Capture the cell that displays the provided text and extract its (X, Y) central coordinate. 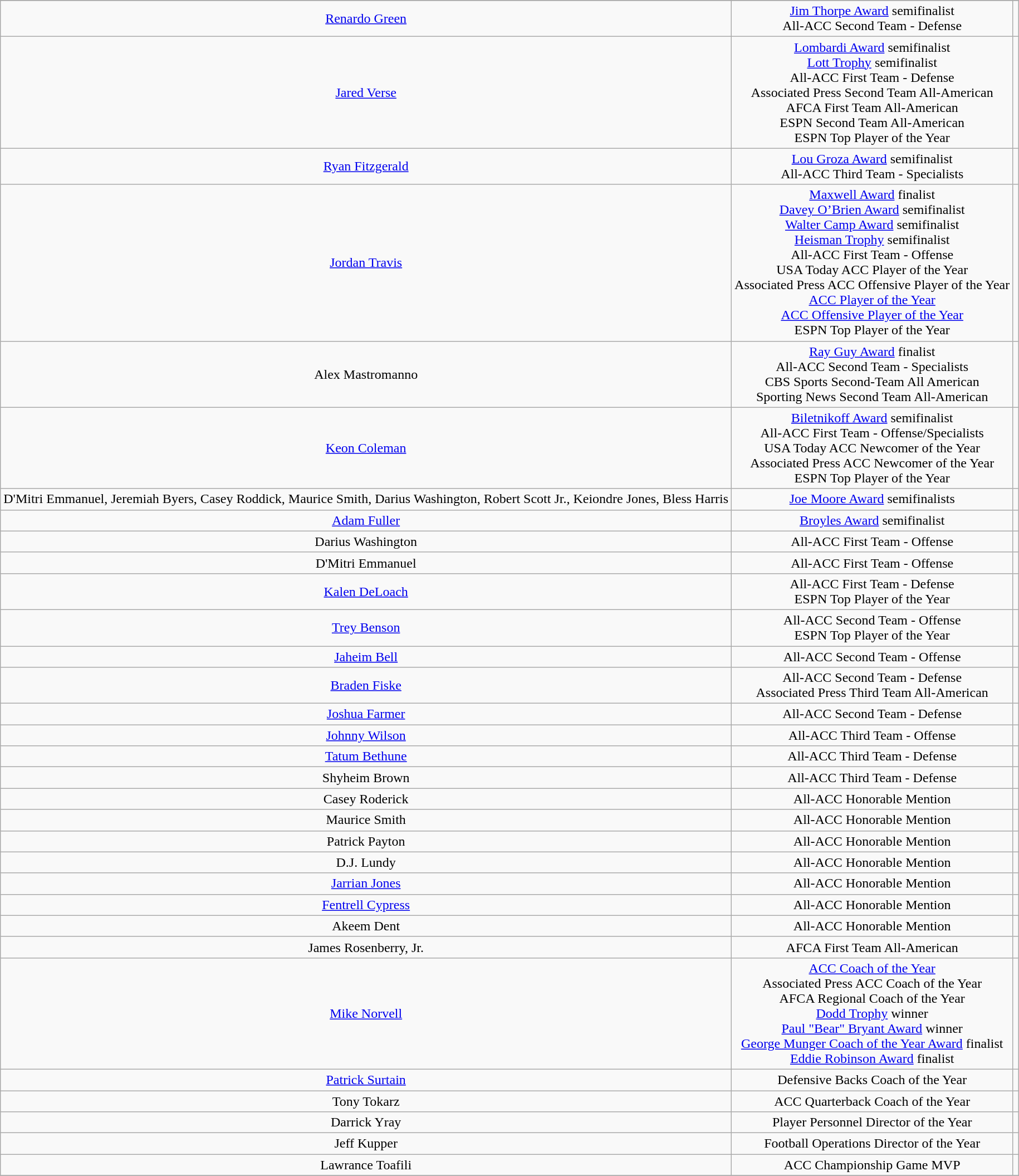
Shyheim Brown (366, 778)
Fentrell Cypress (366, 905)
Casey Roderick (366, 799)
Ryan Fitzgerald (366, 166)
James Rosenberry, Jr. (366, 947)
Tatum Bethune (366, 757)
Football Operations Director of the Year (872, 1144)
Alex Mastromanno (366, 374)
Broyles Award semifinalist (872, 520)
AFCA First Team All-American (872, 947)
Patrick Surtain (366, 1080)
Mike Norvell (366, 1013)
All-ACC Second Team - Defense (872, 714)
Tony Tokarz (366, 1101)
Player Personnel Director of the Year (872, 1123)
Jim Thorpe Award semifinalistAll-ACC Second Team - Defense (872, 19)
Renardo Green (366, 19)
All-ACC Second Team - DefenseAssociated Press Third Team All-American (872, 685)
Joe Moore Award semifinalists (872, 499)
Adam Fuller (366, 520)
Jeff Kupper (366, 1144)
Lawrance Toafili (366, 1165)
D'Mitri Emmanuel (366, 563)
Jaheim Bell (366, 657)
Akeem Dent (366, 926)
Trey Benson (366, 627)
Maurice Smith (366, 820)
D.J. Lundy (366, 862)
All-ACC First Team - DefenseESPN Top Player of the Year (872, 592)
Keon Coleman (366, 448)
Defensive Backs Coach of the Year (872, 1080)
Patrick Payton (366, 841)
D'Mitri Emmanuel, Jeremiah Byers, Casey Roddick, Maurice Smith, Darius Washington, Robert Scott Jr., Keiondre Jones, Bless Harris (366, 499)
Darrick Yray (366, 1123)
Joshua Farmer (366, 714)
All-ACC Third Team - Offense (872, 735)
Johnny Wilson (366, 735)
Kalen DeLoach (366, 592)
Darius Washington (366, 541)
Jarrian Jones (366, 884)
Jordan Travis (366, 263)
Ray Guy Award finalistAll-ACC Second Team - SpecialistsCBS Sports Second-Team All AmericanSporting News Second Team All-American (872, 374)
Jared Verse (366, 92)
All-ACC Second Team - Offense (872, 657)
All-ACC Second Team - OffenseESPN Top Player of the Year (872, 627)
ACC Championship Game MVP (872, 1165)
Braden Fiske (366, 685)
ACC Quarterback Coach of the Year (872, 1101)
Lou Groza Award semifinalistAll-ACC Third Team - Specialists (872, 166)
